Output the (X, Y) coordinate of the center of the cell containing the given text.  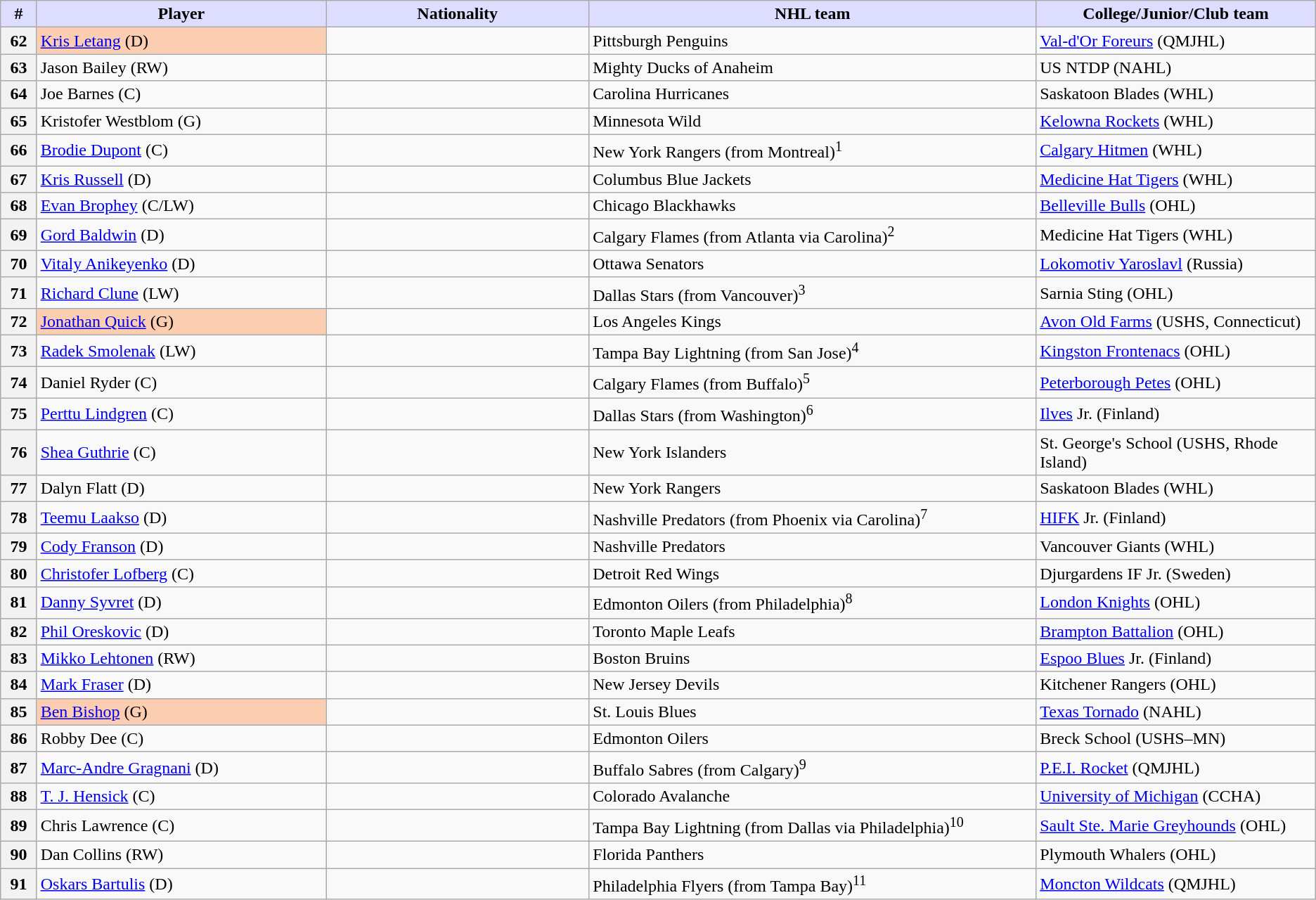
Oskars Bartulis (D) (181, 885)
Buffalo Sabres (from Calgary)9 (813, 768)
Tampa Bay Lightning (from San Jose)4 (813, 352)
Kris Letang (D) (181, 41)
Calgary Hitmen (WHL) (1176, 150)
Kris Russell (D) (181, 179)
Florida Panthers (813, 854)
Colorado Avalanche (813, 797)
Espoo Blues Jr. (Finland) (1176, 658)
Nashville Predators (from Phoenix via Carolina)7 (813, 517)
81 (18, 602)
66 (18, 150)
Jason Bailey (RW) (181, 67)
77 (18, 489)
# (18, 14)
73 (18, 352)
Danny Syvret (D) (181, 602)
Plymouth Whalers (OHL) (1176, 854)
Val-d'Or Foreurs (QMJHL) (1176, 41)
Dalyn Flatt (D) (181, 489)
Teemu Laakso (D) (181, 517)
Los Angeles Kings (813, 322)
Minnesota Wild (813, 121)
Sault Ste. Marie Greyhounds (OHL) (1176, 825)
New York Rangers (813, 489)
New Jersey Devils (813, 685)
Cody Franson (D) (181, 546)
88 (18, 797)
68 (18, 206)
69 (18, 235)
Columbus Blue Jackets (813, 179)
91 (18, 885)
St. George's School (USHS, Rhode Island) (1176, 453)
Sarnia Sting (OHL) (1176, 292)
87 (18, 768)
Mighty Ducks of Anaheim (813, 67)
Christofer Lofberg (C) (181, 573)
82 (18, 631)
Brampton Battalion (OHL) (1176, 631)
Gord Baldwin (D) (181, 235)
Peterborough Petes (OHL) (1176, 382)
Boston Bruins (813, 658)
Edmonton Oilers (813, 738)
St. Louis Blues (813, 712)
London Knights (OHL) (1176, 602)
US NTDP (NAHL) (1176, 67)
Avon Old Farms (USHS, Connecticut) (1176, 322)
78 (18, 517)
Edmonton Oilers (from Philadelphia)8 (813, 602)
Kristofer Westblom (G) (181, 121)
Ben Bishop (G) (181, 712)
79 (18, 546)
Mark Fraser (D) (181, 685)
NHL team (813, 14)
Phil Oreskovic (D) (181, 631)
Tampa Bay Lightning (from Dallas via Philadelphia)10 (813, 825)
Dan Collins (RW) (181, 854)
Shea Guthrie (C) (181, 453)
64 (18, 94)
90 (18, 854)
Radek Smolenak (LW) (181, 352)
72 (18, 322)
Player (181, 14)
Daniel Ryder (C) (181, 382)
Calgary Flames (from Atlanta via Carolina)2 (813, 235)
63 (18, 67)
Pittsburgh Penguins (813, 41)
75 (18, 413)
Chicago Blackhawks (813, 206)
Vitaly Anikeyenko (D) (181, 264)
Ilves Jr. (Finland) (1176, 413)
85 (18, 712)
80 (18, 573)
T. J. Hensick (C) (181, 797)
Nationality (458, 14)
New York Islanders (813, 453)
Jonathan Quick (G) (181, 322)
Ottawa Senators (813, 264)
83 (18, 658)
Brodie Dupont (C) (181, 150)
Kingston Frontenacs (OHL) (1176, 352)
Dallas Stars (from Washington)6 (813, 413)
67 (18, 179)
Breck School (USHS–MN) (1176, 738)
Nashville Predators (813, 546)
Vancouver Giants (WHL) (1176, 546)
Evan Brophey (C/LW) (181, 206)
Belleville Bulls (OHL) (1176, 206)
HIFK Jr. (Finland) (1176, 517)
76 (18, 453)
Lokomotiv Yaroslavl (Russia) (1176, 264)
Richard Clune (LW) (181, 292)
74 (18, 382)
Kitchener Rangers (OHL) (1176, 685)
86 (18, 738)
Chris Lawrence (C) (181, 825)
Dallas Stars (from Vancouver)3 (813, 292)
71 (18, 292)
65 (18, 121)
Calgary Flames (from Buffalo)5 (813, 382)
Perttu Lindgren (C) (181, 413)
University of Michigan (CCHA) (1176, 797)
New York Rangers (from Montreal)1 (813, 150)
Marc-Andre Gragnani (D) (181, 768)
Robby Dee (C) (181, 738)
89 (18, 825)
Texas Tornado (NAHL) (1176, 712)
Kelowna Rockets (WHL) (1176, 121)
Detroit Red Wings (813, 573)
Toronto Maple Leafs (813, 631)
Mikko Lehtonen (RW) (181, 658)
Joe Barnes (C) (181, 94)
College/Junior/Club team (1176, 14)
Moncton Wildcats (QMJHL) (1176, 885)
Djurgardens IF Jr. (Sweden) (1176, 573)
84 (18, 685)
Philadelphia Flyers (from Tampa Bay)11 (813, 885)
70 (18, 264)
P.E.I. Rocket (QMJHL) (1176, 768)
Carolina Hurricanes (813, 94)
62 (18, 41)
